Return [X, Y] of the center of cell containing provided text 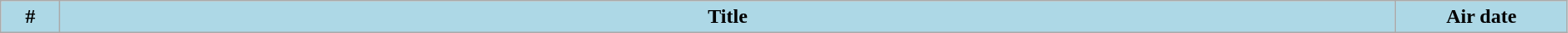
# [30, 17]
Title [728, 17]
Air date [1481, 17]
